Output the (X, Y) coordinate of the center of the cell containing the given text.  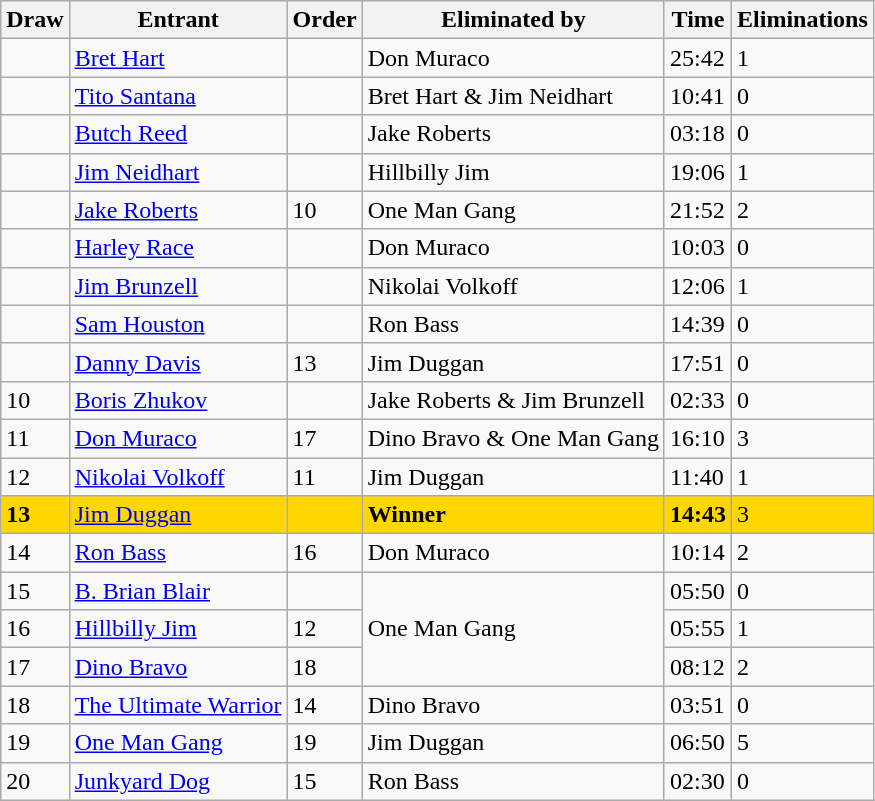
02:30 (698, 781)
05:55 (698, 629)
03:18 (698, 134)
Danny Davis (178, 362)
Eliminations (803, 20)
Boris Zhukov (178, 400)
21:52 (698, 210)
Dino Bravo & One Man Gang (513, 438)
03:51 (698, 705)
11:40 (698, 477)
Butch Reed (178, 134)
10:03 (698, 248)
Bret Hart & Jim Neidhart (513, 96)
17:51 (698, 362)
20 (35, 781)
Entrant (178, 20)
Jim Brunzell (178, 286)
Bret Hart (178, 58)
08:12 (698, 667)
Order (324, 20)
14:39 (698, 324)
Eliminated by (513, 20)
Harley Race (178, 248)
05:50 (698, 591)
02:33 (698, 400)
12:06 (698, 286)
Jim Neidhart (178, 172)
B. Brian Blair (178, 591)
Jake Roberts & Jim Brunzell (513, 400)
Draw (35, 20)
25:42 (698, 58)
10:41 (698, 96)
Time (698, 20)
14:43 (698, 515)
19:06 (698, 172)
5 (803, 743)
Tito Santana (178, 96)
Sam Houston (178, 324)
The Ultimate Warrior (178, 705)
16:10 (698, 438)
Winner (513, 515)
06:50 (698, 743)
Junkyard Dog (178, 781)
10:14 (698, 553)
